Capture the cell that displays the provided text and extract its (x, y) central coordinate. 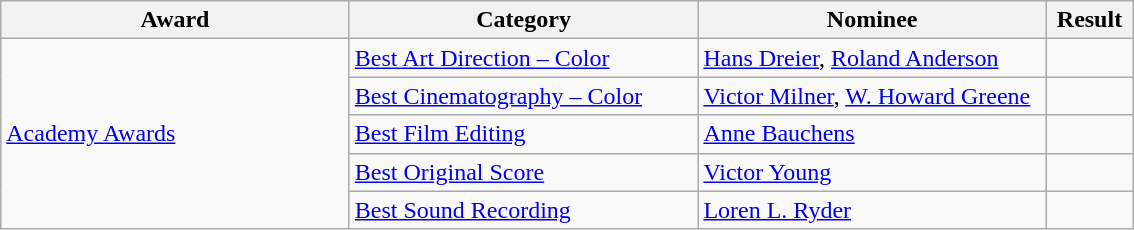
Victor Young (872, 172)
Result (1089, 20)
Loren L. Ryder (872, 210)
Best Sound Recording (524, 210)
Academy Awards (176, 134)
Best Film Editing (524, 134)
Nominee (872, 20)
Category (524, 20)
Anne Bauchens (872, 134)
Best Art Direction – Color (524, 58)
Best Cinematography – Color (524, 96)
Best Original Score (524, 172)
Award (176, 20)
Victor Milner, W. Howard Greene (872, 96)
Hans Dreier, Roland Anderson (872, 58)
